Capture the cell that displays the provided text and extract its [X, Y] central coordinate. 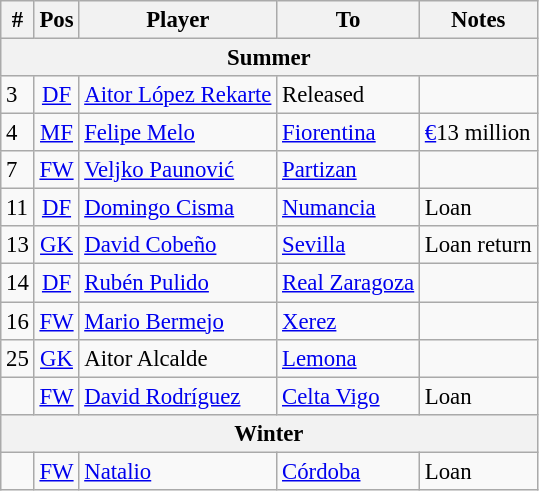
Winter [269, 433]
Córdoba [348, 471]
Celta Vigo [348, 396]
Natalio [178, 471]
Released [348, 95]
# [18, 20]
Pos [56, 20]
Partizan [348, 170]
Sevilla [348, 245]
Aitor López Rekarte [178, 95]
Domingo Cisma [178, 208]
Veljko Paunović [178, 170]
€13 million [478, 133]
4 [18, 133]
Notes [478, 20]
3 [18, 95]
Felipe Melo [178, 133]
Lemona [348, 358]
Loan return [478, 245]
MF [56, 133]
Mario Bermejo [178, 321]
Aitor Alcalde [178, 358]
14 [18, 283]
11 [18, 208]
David Cobeño [178, 245]
To [348, 20]
13 [18, 245]
Xerez [348, 321]
Fiorentina [348, 133]
Real Zaragoza [348, 283]
25 [18, 358]
16 [18, 321]
Rubén Pulido [178, 283]
Summer [269, 58]
Player [178, 20]
Numancia [348, 208]
7 [18, 170]
David Rodríguez [178, 396]
